Determine the (x, y) coordinate at the center of the cell enclosing the given text.  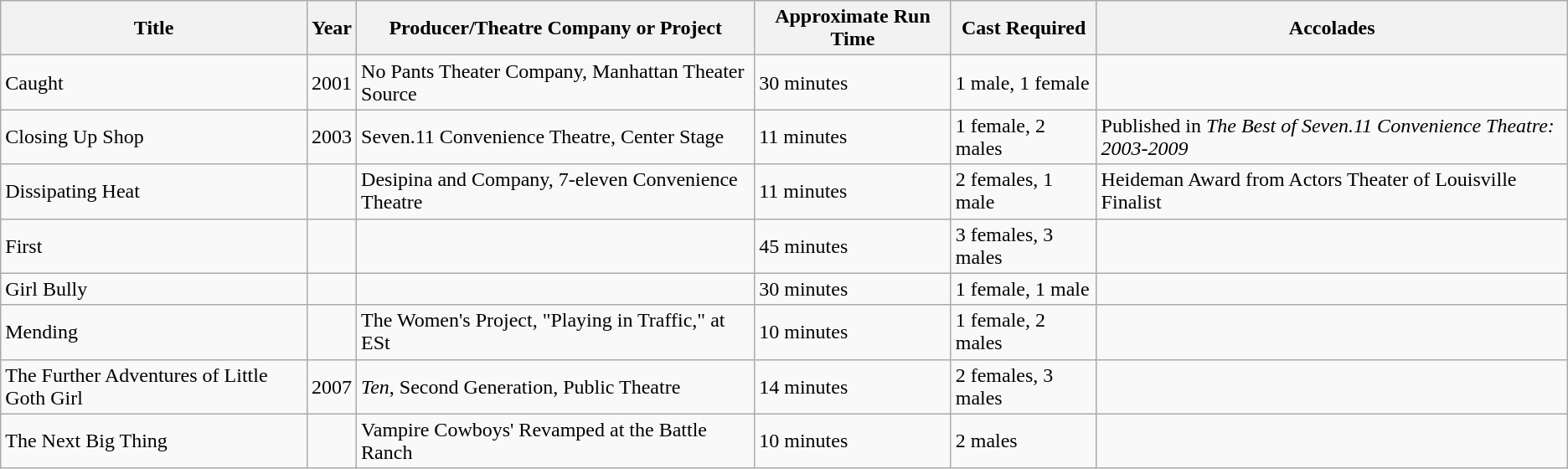
45 minutes (853, 246)
The Women's Project, "Playing in Traffic," at ESt (556, 332)
2 males (1024, 441)
2 females, 3 males (1024, 387)
Mending (154, 332)
Desipina and Company, 7-eleven Convenience Theatre (556, 191)
Published in The Best of Seven.11 Convenience Theatre: 2003-2009 (1332, 137)
2 females, 1 male (1024, 191)
First (154, 246)
Caught (154, 82)
Producer/Theatre Company or Project (556, 28)
Vampire Cowboys' Revamped at the Battle Ranch (556, 441)
Seven.11 Convenience Theatre, Center Stage (556, 137)
The Further Adventures of Little Goth Girl (154, 387)
Title (154, 28)
Approximate Run Time (853, 28)
2007 (332, 387)
Closing Up Shop (154, 137)
Cast Required (1024, 28)
1 female, 1 male (1024, 289)
2001 (332, 82)
Accolades (1332, 28)
Year (332, 28)
No Pants Theater Company, Manhattan Theater Source (556, 82)
2003 (332, 137)
14 minutes (853, 387)
Ten, Second Generation, Public Theatre (556, 387)
3 females, 3 males (1024, 246)
Dissipating Heat (154, 191)
The Next Big Thing (154, 441)
1 male, 1 female (1024, 82)
Girl Bully (154, 289)
Heideman Award from Actors Theater of Louisville Finalist (1332, 191)
